For the text-containing cell, return its midpoint in [x, y] coordinate format. 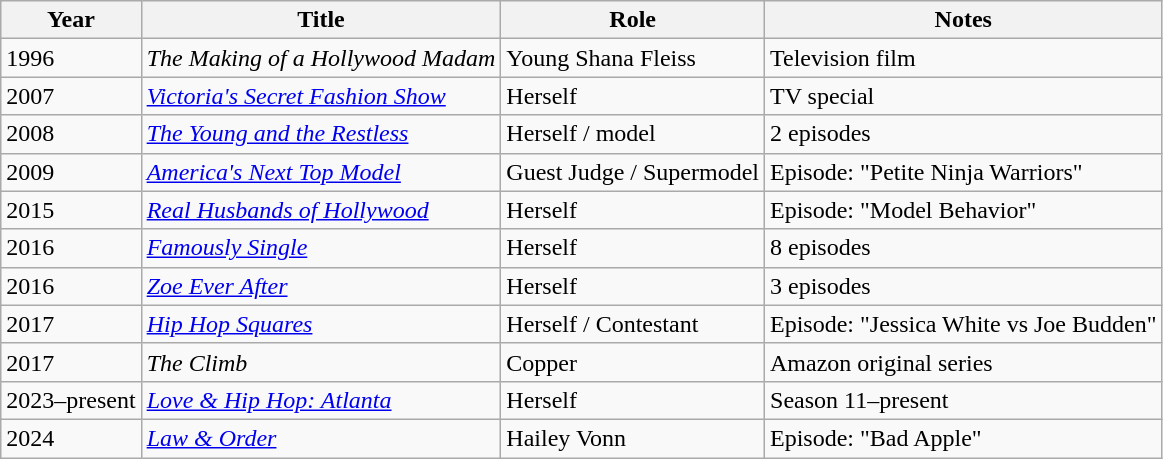
The Climb [321, 362]
2024 [71, 438]
3 episodes [964, 286]
Guest Judge / Supermodel [633, 172]
The Young and the Restless [321, 134]
2008 [71, 134]
Law & Order [321, 438]
Episode: "Petite Ninja Warriors" [964, 172]
2007 [71, 96]
Amazon original series [964, 362]
Episode: "Bad Apple" [964, 438]
Role [633, 20]
Young Shana Fleiss [633, 58]
2 episodes [964, 134]
Season 11–present [964, 400]
Real Husbands of Hollywood [321, 210]
Hip Hop Squares [321, 324]
TV special [964, 96]
Herself / Contestant [633, 324]
Notes [964, 20]
America's Next Top Model [321, 172]
Famously Single [321, 248]
Herself / model [633, 134]
2009 [71, 172]
2023–present [71, 400]
Zoe Ever After [321, 286]
Love & Hip Hop: Atlanta [321, 400]
Copper [633, 362]
Title [321, 20]
Victoria's Secret Fashion Show [321, 96]
The Making of a Hollywood Madam [321, 58]
Year [71, 20]
Episode: "Model Behavior" [964, 210]
Hailey Vonn [633, 438]
Television film [964, 58]
8 episodes [964, 248]
Episode: "Jessica White vs Joe Budden" [964, 324]
1996 [71, 58]
2015 [71, 210]
